Capture the cell that displays the provided text and extract its [x, y] central coordinate. 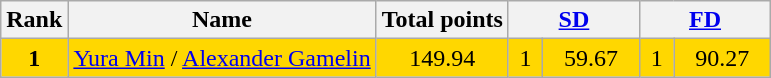
90.27 [722, 58]
Yura Min / Alexander Gamelin [222, 58]
59.67 [592, 58]
SD [574, 20]
Name [222, 20]
149.94 [442, 58]
Rank [34, 20]
Total points [442, 20]
FD [704, 20]
